Determine the (x, y) coordinate at the center of the cell enclosing the given text.  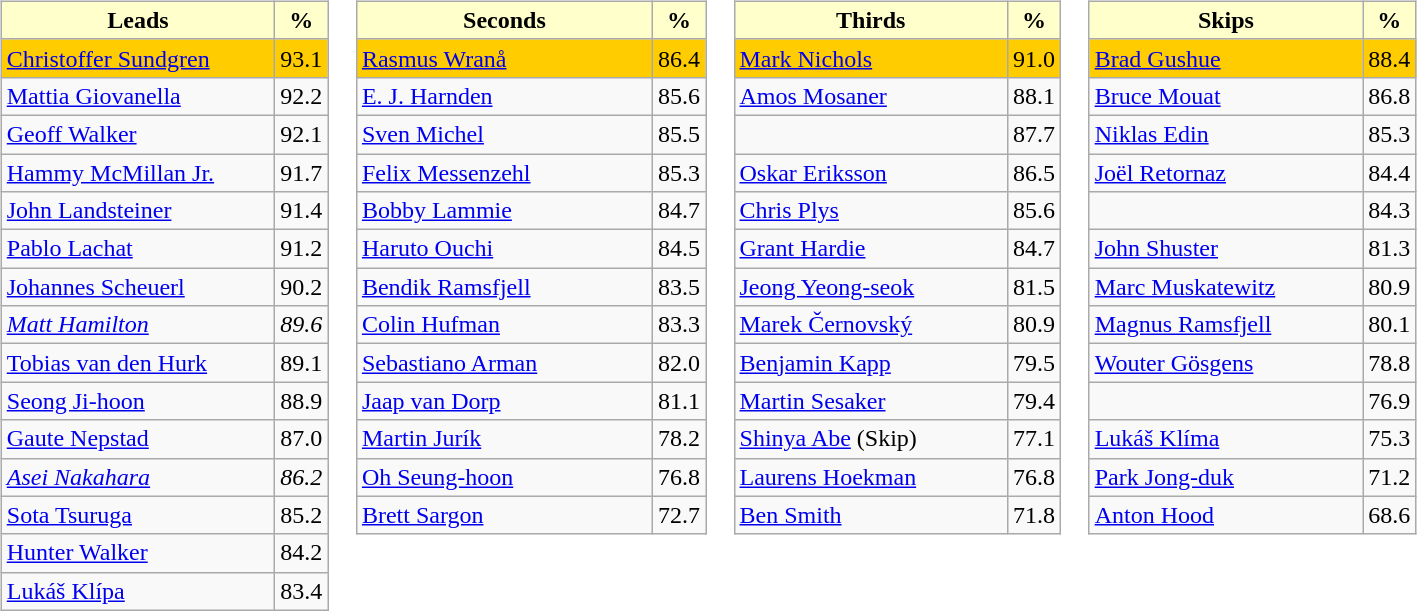
92.2 (302, 96)
Johannes Scheuerl (138, 287)
Gaute Nepstad (138, 439)
Christoffer Sundgren (138, 58)
Haruto Ouchi (504, 249)
John Landsteiner (138, 211)
91.0 (1034, 58)
Martin Jurík (504, 439)
Bobby Lammie (504, 211)
79.5 (1034, 363)
93.1 (302, 58)
85.2 (302, 515)
84.5 (678, 249)
81.1 (678, 401)
Mattia Giovanella (138, 96)
71.2 (1390, 477)
Benjamin Kapp (871, 363)
Amos Mosaner (871, 96)
Seconds (504, 20)
Anton Hood (1226, 515)
86.5 (1034, 173)
88.4 (1390, 58)
Bruce Mouat (1226, 96)
83.4 (302, 591)
Geoff Walker (138, 134)
79.4 (1034, 401)
78.8 (1390, 363)
91.2 (302, 249)
75.3 (1390, 439)
Felix Messenzehl (504, 173)
83.3 (678, 325)
Jeong Yeong-seok (871, 287)
86.2 (302, 477)
Tobias van den Hurk (138, 363)
Matt Hamilton (138, 325)
92.1 (302, 134)
86.8 (1390, 96)
85.5 (678, 134)
87.7 (1034, 134)
Sota Tsuruga (138, 515)
Colin Hufman (504, 325)
Ben Smith (871, 515)
Leads (138, 20)
Hammy McMillan Jr. (138, 173)
Hunter Walker (138, 553)
Oh Seung-hoon (504, 477)
Joël Retornaz (1226, 173)
Mark Nichols (871, 58)
87.0 (302, 439)
Bendik Ramsfjell (504, 287)
Laurens Hoekman (871, 477)
88.1 (1034, 96)
Seong Ji-hoon (138, 401)
84.2 (302, 553)
Marc Muskatewitz (1226, 287)
72.7 (678, 515)
82.0 (678, 363)
71.8 (1034, 515)
Lukáš Klípa (138, 591)
Asei Nakahara (138, 477)
Skips (1226, 20)
Chris Plys (871, 211)
83.5 (678, 287)
John Shuster (1226, 249)
88.9 (302, 401)
Thirds (871, 20)
Rasmus Wranå (504, 58)
Grant Hardie (871, 249)
Lukáš Klíma (1226, 439)
89.6 (302, 325)
84.3 (1390, 211)
Shinya Abe (Skip) (871, 439)
84.4 (1390, 173)
Brad Gushue (1226, 58)
Sven Michel (504, 134)
77.1 (1034, 439)
Sebastiano Arman (504, 363)
81.5 (1034, 287)
91.4 (302, 211)
81.3 (1390, 249)
Brett Sargon (504, 515)
91.7 (302, 173)
Niklas Edin (1226, 134)
80.1 (1390, 325)
90.2 (302, 287)
68.6 (1390, 515)
Oskar Eriksson (871, 173)
Jaap van Dorp (504, 401)
Magnus Ramsfjell (1226, 325)
86.4 (678, 58)
Marek Černovský (871, 325)
Martin Sesaker (871, 401)
Wouter Gösgens (1226, 363)
78.2 (678, 439)
Park Jong-duk (1226, 477)
Pablo Lachat (138, 249)
76.9 (1390, 401)
89.1 (302, 363)
E. J. Harnden (504, 96)
